Capture the cell that displays the provided text and extract its [X, Y] central coordinate. 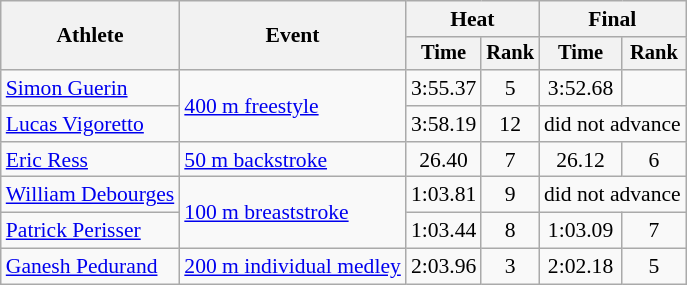
Heat [472, 19]
6 [654, 160]
William Debourges [90, 195]
Simon Guerin [90, 88]
3:55.37 [444, 88]
1:03.81 [444, 195]
Athlete [90, 36]
Patrick Perisser [90, 231]
3:52.68 [580, 88]
Eric Ress [90, 160]
Final [612, 19]
2:03.96 [444, 267]
26.12 [580, 160]
3 [510, 267]
Lucas Vigoretto [90, 124]
200 m individual medley [292, 267]
400 m freestyle [292, 106]
Event [292, 36]
Ganesh Pedurand [90, 267]
8 [510, 231]
50 m backstroke [292, 160]
100 m breaststroke [292, 212]
3:58.19 [444, 124]
9 [510, 195]
2:02.18 [580, 267]
26.40 [444, 160]
1:03.09 [580, 231]
12 [510, 124]
1:03.44 [444, 231]
